For the text-containing cell, return its midpoint in [x, y] coordinate format. 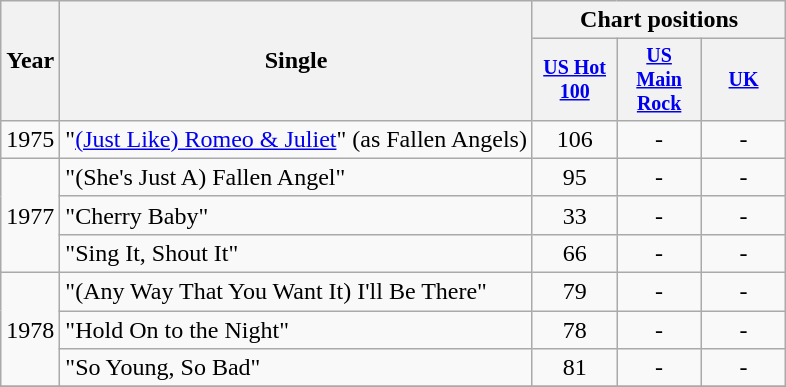
1977 [30, 215]
66 [574, 253]
UK [743, 80]
"Hold On to the Night" [296, 330]
Chart positions [658, 20]
Year [30, 61]
78 [574, 330]
"Sing It, Shout It" [296, 253]
95 [574, 177]
"(Just Like) Romeo & Juliet" (as Fallen Angels) [296, 139]
79 [574, 292]
US Main Rock [659, 80]
Single [296, 61]
"Cherry Baby" [296, 215]
81 [574, 368]
1978 [30, 330]
"So Young, So Bad" [296, 368]
"(Any Way That You Want It) I'll Be There" [296, 292]
1975 [30, 139]
33 [574, 215]
"(She's Just A) Fallen Angel" [296, 177]
106 [574, 139]
US Hot 100 [574, 80]
